Provide the (X, Y) coordinate of the cell's center where the given text is located.  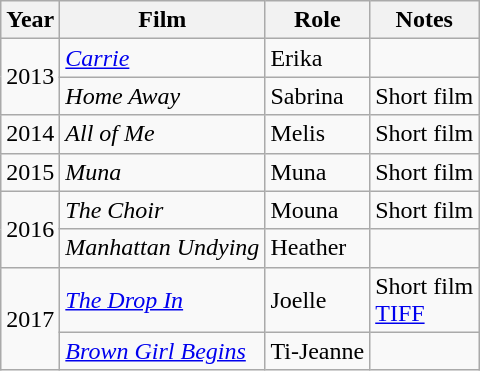
Carrie (162, 58)
Brown Girl Begins (162, 351)
Mouna (318, 210)
Joelle (318, 300)
Manhattan Undying (162, 248)
The Drop In (162, 300)
2016 (30, 229)
All of Me (162, 134)
Home Away (162, 96)
Year (30, 20)
2014 (30, 134)
2013 (30, 77)
Melis (318, 134)
Ti-Jeanne (318, 351)
Erika (318, 58)
2015 (30, 172)
2017 (30, 318)
Heather (318, 248)
Short filmTIFF (424, 300)
Sabrina (318, 96)
Film (162, 20)
The Choir (162, 210)
Notes (424, 20)
Role (318, 20)
